Determine the [X, Y] coordinate at the center of the cell enclosing the given text.  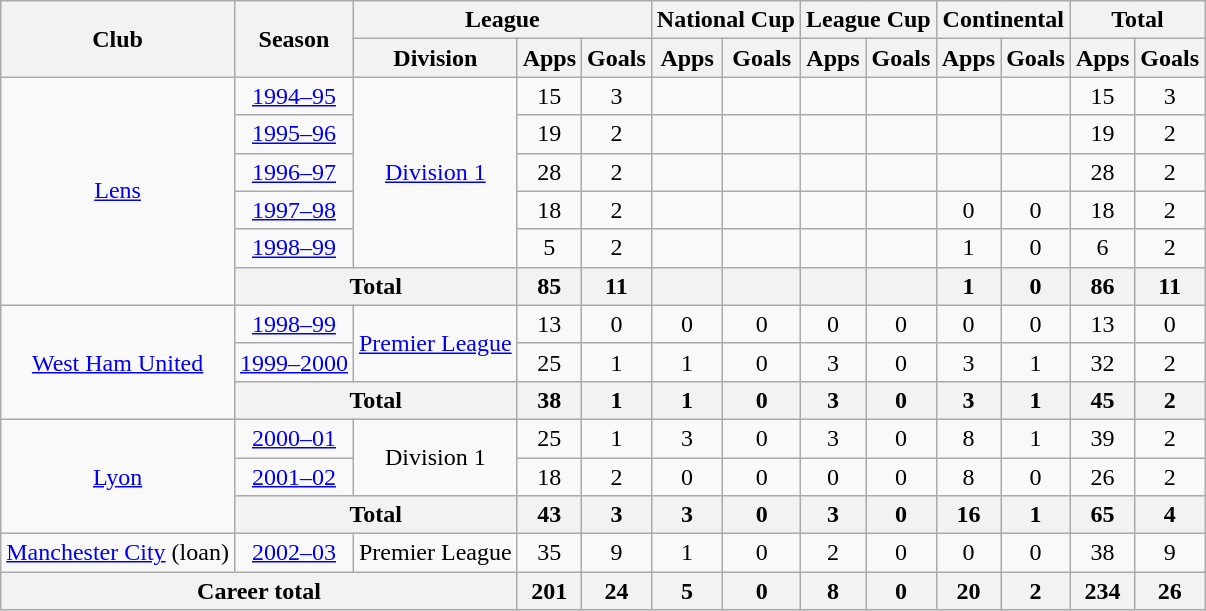
65 [1102, 515]
Career total [259, 591]
16 [968, 515]
2001–02 [294, 477]
86 [1102, 286]
20 [968, 591]
35 [549, 553]
45 [1102, 400]
234 [1102, 591]
1995–96 [294, 134]
1997–98 [294, 210]
24 [617, 591]
39 [1102, 438]
Lyon [118, 476]
2002–03 [294, 553]
6 [1102, 248]
Continental [1003, 20]
Division [435, 58]
Season [294, 39]
West Ham United [118, 362]
Club [118, 39]
2000–01 [294, 438]
League [502, 20]
32 [1102, 362]
85 [549, 286]
Manchester City (loan) [118, 553]
Lens [118, 191]
1999–2000 [294, 362]
1994–95 [294, 96]
National Cup [726, 20]
201 [549, 591]
1996–97 [294, 172]
4 [1170, 515]
43 [549, 515]
League Cup [868, 20]
